Extract the [X, Y] coordinate from the center of the cell holding the provided text.  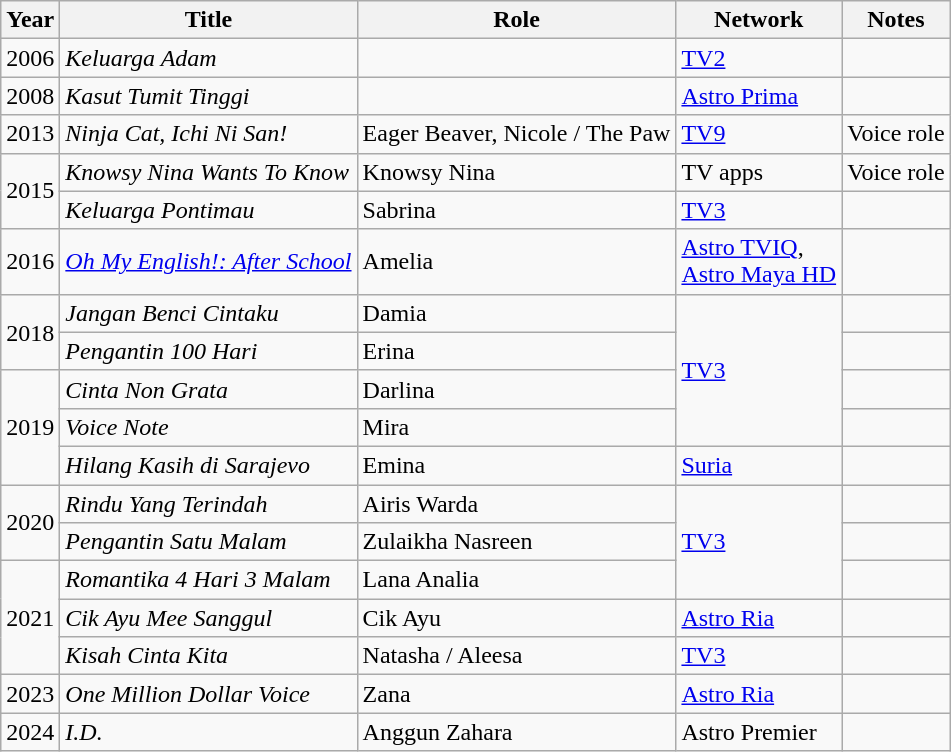
Lana Analia [516, 580]
Year [30, 20]
TV9 [759, 134]
Kasut Tumit Tinggi [208, 96]
2006 [30, 58]
Romantika 4 Hari 3 Malam [208, 580]
2020 [30, 522]
2016 [30, 262]
Cik Ayu [516, 618]
Astro Prima [759, 96]
TV2 [759, 58]
Zana [516, 694]
Emina [516, 465]
Network [759, 20]
One Million Dollar Voice [208, 694]
Knowsy Nina Wants To Know [208, 172]
Cik Ayu Mee Sanggul [208, 618]
Suria [759, 465]
Amelia [516, 262]
Zulaikha Nasreen [516, 542]
I.D. [208, 732]
Jangan Benci Cintaku [208, 313]
Title [208, 20]
Role [516, 20]
Astro TVIQ,Astro Maya HD [759, 262]
2019 [30, 427]
Knowsy Nina [516, 172]
Cinta Non Grata [208, 389]
Eager Beaver, Nicole / The Paw [516, 134]
2023 [30, 694]
Notes [896, 20]
Mira [516, 427]
Darlina [516, 389]
Erina [516, 351]
Astro Premier [759, 732]
Voice Note [208, 427]
2018 [30, 332]
2024 [30, 732]
Hilang Kasih di Sarajevo [208, 465]
Pengantin Satu Malam [208, 542]
TV apps [759, 172]
Rindu Yang Terindah [208, 503]
Damia [516, 313]
Oh My English!: After School [208, 262]
Sabrina [516, 210]
Keluarga Adam [208, 58]
Kisah Cinta Kita [208, 656]
Keluarga Pontimau [208, 210]
Airis Warda [516, 503]
Pengantin 100 Hari [208, 351]
Natasha / Aleesa [516, 656]
2021 [30, 618]
Ninja Cat, Ichi Ni San! [208, 134]
Anggun Zahara [516, 732]
2015 [30, 191]
2008 [30, 96]
2013 [30, 134]
